Capture the cell that displays the provided text and extract its [x, y] central coordinate. 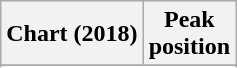
Peak position [189, 34]
Chart (2018) [72, 34]
